Locate the cell with the specified text and output its [X, Y] center coordinate. 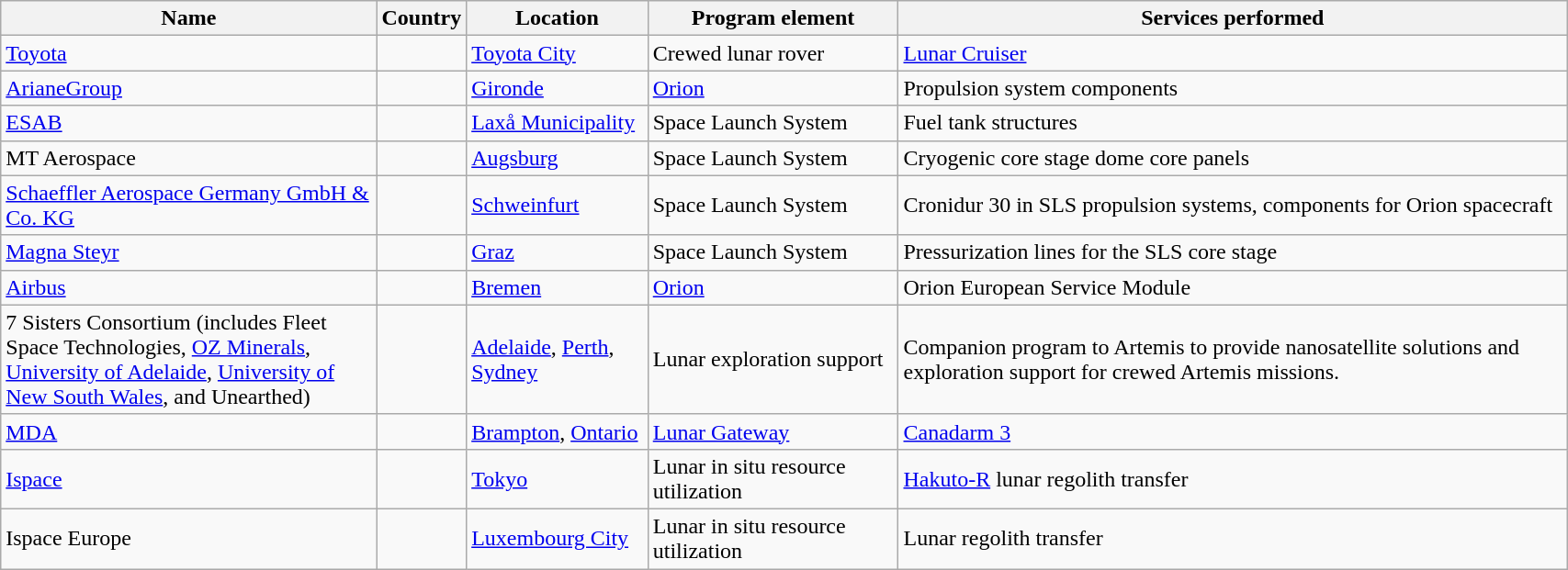
Crewed lunar rover [773, 53]
Orion European Service Module [1233, 287]
Airbus [189, 287]
Hakuto-R lunar regolith transfer [1233, 479]
Name [189, 18]
Lunar Gateway [773, 431]
Graz [558, 252]
MT Aerospace [189, 158]
Location [558, 18]
Ispace [189, 479]
Augsburg [558, 158]
Country [422, 18]
Toyota City [558, 53]
Luxembourg City [558, 538]
Program element [773, 18]
Schaeffler Aerospace Germany GmbH & Co. KG [189, 206]
Bremen [558, 287]
Tokyo [558, 479]
Cryogenic core stage dome core panels [1233, 158]
Magna Steyr [189, 252]
Toyota [189, 53]
Services performed [1233, 18]
Lunar exploration support [773, 360]
Brampton, Ontario [558, 431]
7 Sisters Consortium (includes Fleet Space Technologies, OZ Minerals, University of Adelaide, University of New South Wales, and Unearthed) [189, 360]
Schweinfurt [558, 206]
Gironde [558, 88]
Companion program to Artemis to provide nanosatellite solutions and exploration support for crewed Artemis missions. [1233, 360]
Fuel tank structures [1233, 123]
Lunar regolith transfer [1233, 538]
Lunar Cruiser [1233, 53]
Canadarm 3 [1233, 431]
ESAB [189, 123]
Laxå Municipality [558, 123]
Cronidur 30 in SLS propulsion systems, components for Orion spacecraft [1233, 206]
MDA [189, 431]
Adelaide, Perth, Sydney [558, 360]
Pressurization lines for the SLS core stage [1233, 252]
Propulsion system components [1233, 88]
Ispace Europe [189, 538]
ArianeGroup [189, 88]
